Identify which cell holds the provided text, then report its [x, y] central coordinate. 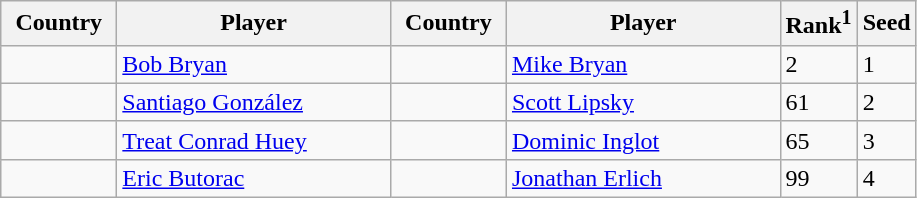
Dominic Inglot [643, 140]
65 [818, 140]
Scott Lipsky [643, 102]
Eric Butorac [254, 178]
Santiago González [254, 102]
61 [818, 102]
3 [886, 140]
Bob Bryan [254, 64]
Mike Bryan [643, 64]
Treat Conrad Huey [254, 140]
1 [886, 64]
Jonathan Erlich [643, 178]
Seed [886, 24]
99 [818, 178]
4 [886, 178]
Rank1 [818, 24]
